Pinpoint the cell where the given text exists, returning its (X, Y) midpoint coordinate. 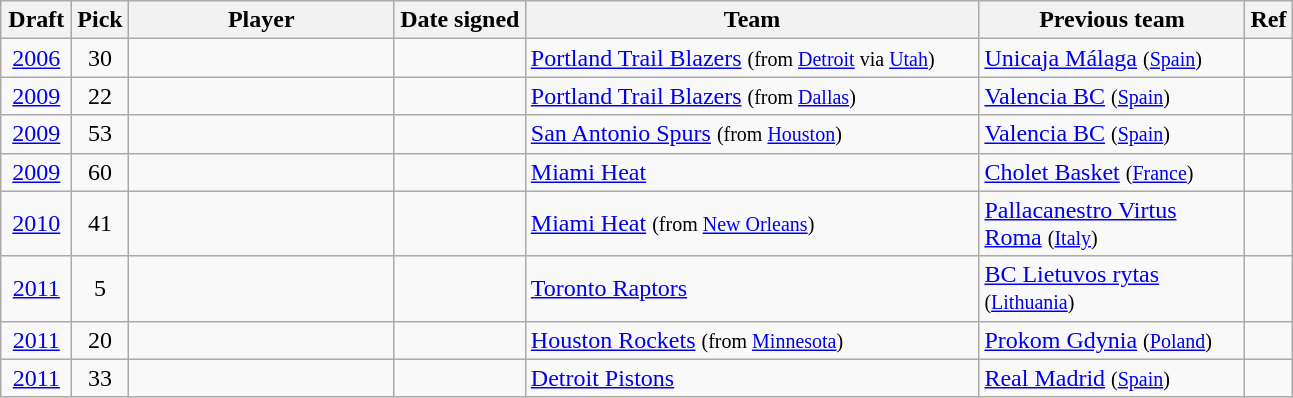
Unicaja Málaga (Spain) (1112, 58)
Real Madrid (Spain) (1112, 378)
20 (100, 340)
Miami Heat (752, 172)
Player (261, 20)
Detroit Pistons (752, 378)
Portland Trail Blazers (from Detroit via Utah) (752, 58)
Previous team (1112, 20)
5 (100, 288)
2010 (36, 224)
Prokom Gdynia (Poland) (1112, 340)
22 (100, 96)
Ref (1268, 20)
San Antonio Spurs (from Houston) (752, 134)
2006 (36, 58)
Toronto Raptors (752, 288)
Houston Rockets (from Minnesota) (752, 340)
Date signed (460, 20)
Pick (100, 20)
60 (100, 172)
BC Lietuvos rytas (Lithuania) (1112, 288)
Portland Trail Blazers (from Dallas) (752, 96)
Pallacanestro Virtus Roma (Italy) (1112, 224)
30 (100, 58)
Miami Heat (from New Orleans) (752, 224)
41 (100, 224)
33 (100, 378)
Cholet Basket (France) (1112, 172)
53 (100, 134)
Team (752, 20)
Draft (36, 20)
